Capture the cell that displays the provided text and extract its [x, y] central coordinate. 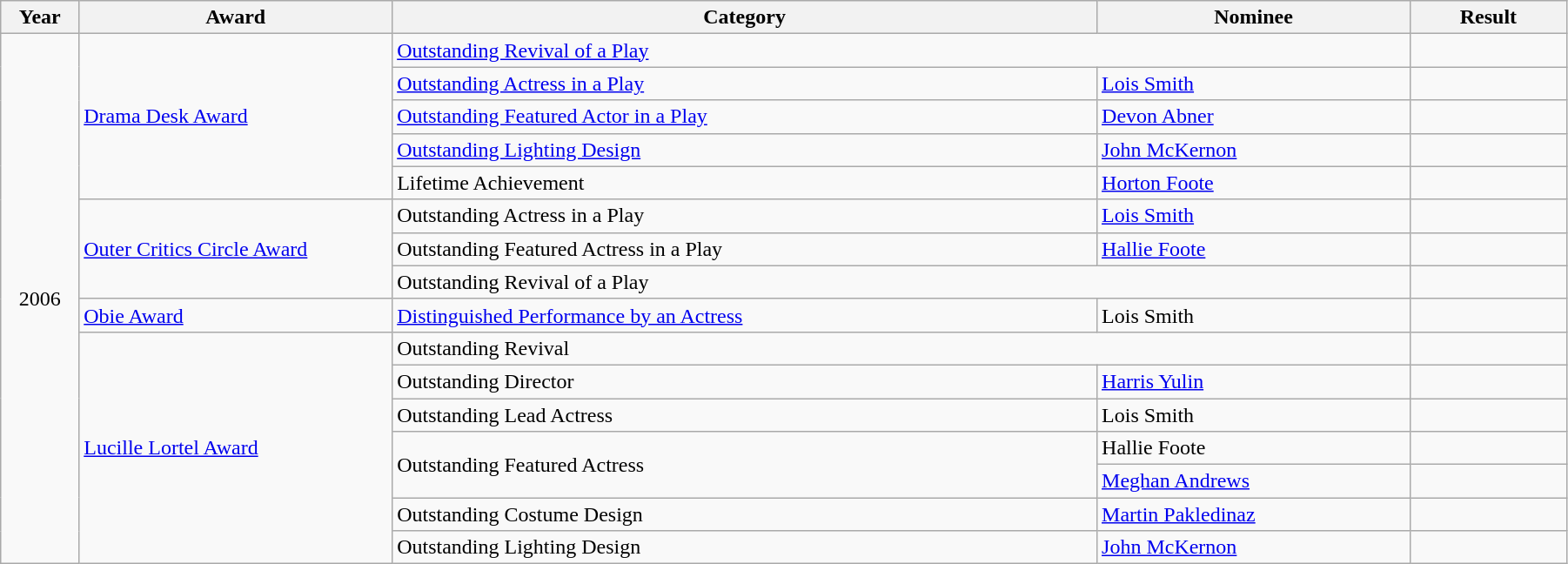
Meghan Andrews [1254, 481]
Obie Award [236, 315]
Outstanding Lead Actress [745, 415]
Lucille Lortel Award [236, 447]
Outstanding Director [745, 381]
Result [1488, 17]
Award [236, 17]
Distinguished Performance by an Actress [745, 315]
Nominee [1254, 17]
Category [745, 17]
Year [40, 17]
Outer Critics Circle Award [236, 249]
Devon Abner [1254, 117]
Outstanding Featured Actress in a Play [745, 249]
Outstanding Costume Design [745, 514]
Martin Pakledinaz [1254, 514]
2006 [40, 299]
Horton Foote [1254, 183]
Outstanding Featured Actor in a Play [745, 117]
Lifetime Achievement [745, 183]
Outstanding Featured Actress [745, 465]
Drama Desk Award [236, 117]
Harris Yulin [1254, 381]
Outstanding Revival [901, 348]
